Return (x, y) of the center of cell containing provided text 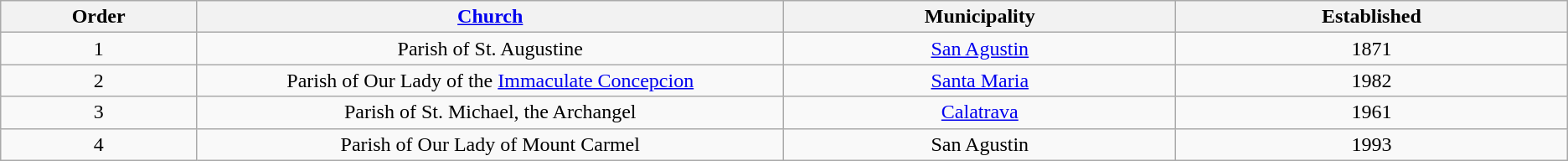
Calatrava (980, 112)
Municipality (980, 17)
Church (491, 17)
Parish of Our Lady of the Immaculate Concepcion (491, 80)
3 (99, 112)
Parish of Our Lady of Mount Carmel (491, 144)
1993 (1372, 144)
2 (99, 80)
Order (99, 17)
1961 (1372, 112)
1 (99, 49)
Parish of St. Augustine (491, 49)
Parish of St. Michael, the Archangel (491, 112)
1982 (1372, 80)
Established (1372, 17)
Santa Maria (980, 80)
4 (99, 144)
1871 (1372, 49)
